Provide the (x, y) coordinate of the cell's center where the given text is located.  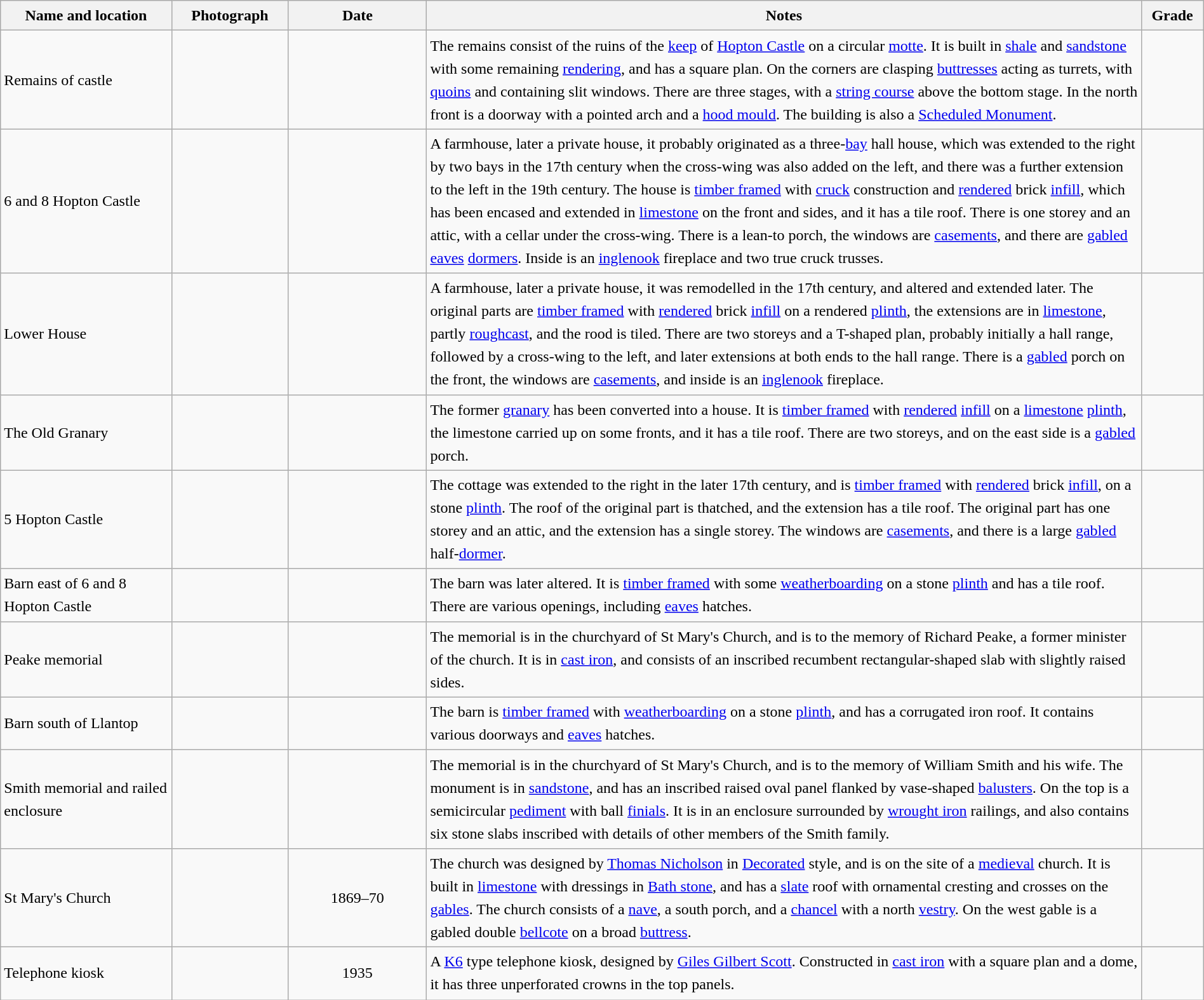
Barn south of Llantop (86, 723)
1935 (358, 973)
Smith memorial and railed enclosure (86, 799)
Telephone kiosk (86, 973)
Remains of castle (86, 80)
Date (358, 15)
St Mary's Church (86, 897)
Grade (1172, 15)
Barn east of 6 and 8 Hopton Castle (86, 595)
Photograph (230, 15)
1869–70 (358, 897)
Notes (784, 15)
The barn is timber framed with weatherboarding on a stone plinth, and has a corrugated iron roof. It contains various doorways and eaves hatches. (784, 723)
Peake memorial (86, 659)
Lower House (86, 334)
5 Hopton Castle (86, 520)
6 and 8 Hopton Castle (86, 201)
The Old Granary (86, 432)
Name and location (86, 15)
